Search for the cell housing the specified text and yield its [X, Y] center coordinate. 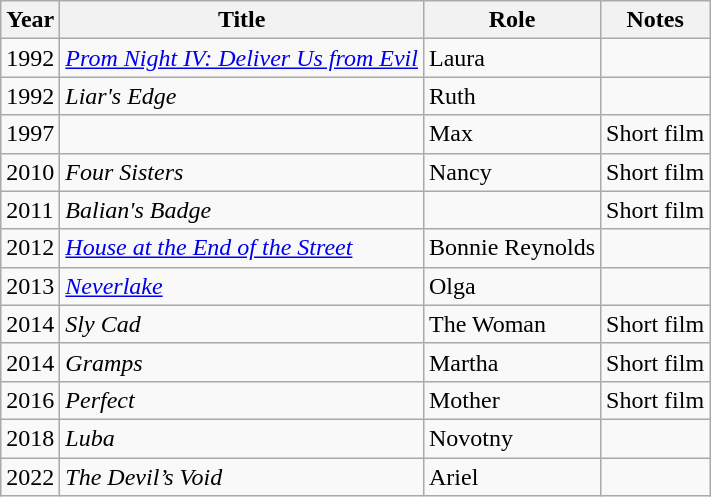
Luba [242, 438]
Olga [512, 286]
Role [512, 20]
Bonnie Reynolds [512, 248]
Balian's Badge [242, 210]
Laura [512, 58]
2012 [30, 248]
Liar's Edge [242, 96]
Title [242, 20]
2018 [30, 438]
2011 [30, 210]
Prom Night IV: Deliver Us from Evil [242, 58]
2013 [30, 286]
2022 [30, 477]
Nancy [512, 172]
Year [30, 20]
Ruth [512, 96]
Novotny [512, 438]
Gramps [242, 362]
2016 [30, 400]
Notes [656, 20]
Sly Cad [242, 324]
2010 [30, 172]
House at the End of the Street [242, 248]
Four Sisters [242, 172]
The Woman [512, 324]
Ariel [512, 477]
1997 [30, 134]
Martha [512, 362]
Max [512, 134]
Neverlake [242, 286]
The Devil’s Void [242, 477]
Perfect [242, 400]
Mother [512, 400]
